Return the [x, y] coordinate for the center point of the cell that contains the specified text.  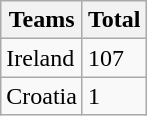
Croatia [42, 96]
Teams [42, 20]
1 [114, 96]
Ireland [42, 58]
107 [114, 58]
Total [114, 20]
